Provide the [X, Y] coordinate of the cell's center where the given text is located.  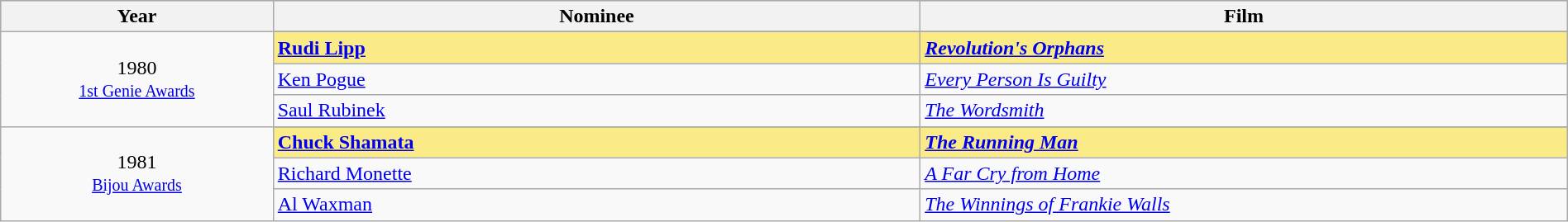
1981Bijou Awards [137, 173]
A Far Cry from Home [1244, 173]
Film [1244, 17]
Rudi Lipp [597, 48]
Ken Pogue [597, 79]
The Winnings of Frankie Walls [1244, 205]
Al Waxman [597, 205]
Richard Monette [597, 173]
19801st Genie Awards [137, 79]
Chuck Shamata [597, 142]
The Wordsmith [1244, 111]
Year [137, 17]
The Running Man [1244, 142]
Saul Rubinek [597, 111]
Nominee [597, 17]
Every Person Is Guilty [1244, 79]
Revolution's Orphans [1244, 48]
